Extract the (x, y) coordinate from the center of the cell holding the provided text.  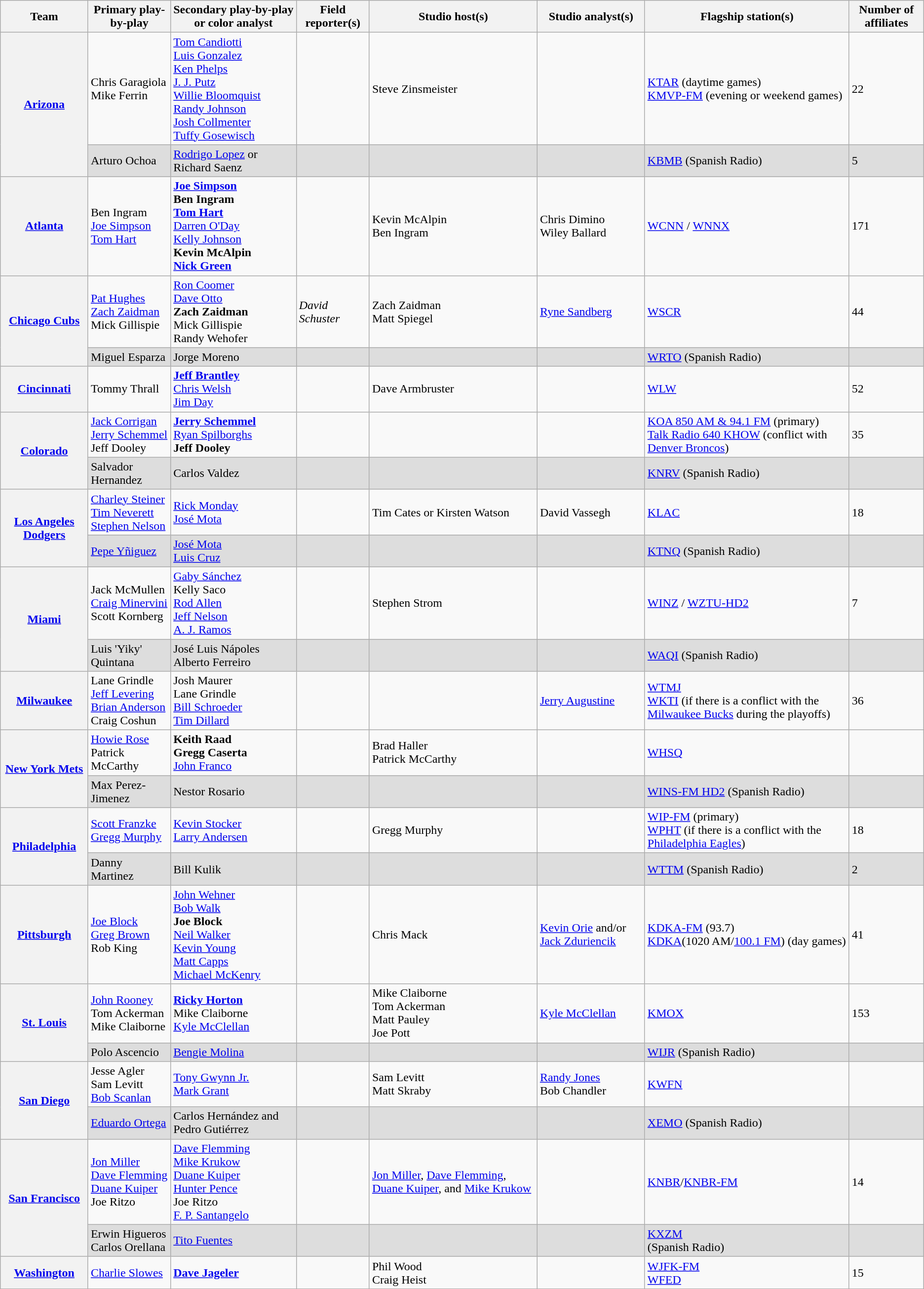
Dave Jageler (233, 1273)
Kevin Orie and/or Jack Zduriencik (591, 935)
KOA 850 AM & 94.1 FM (primary)Talk Radio 640 KHOW (conflict with Denver Broncos) (747, 434)
Kyle McClellan (591, 1013)
KWFN (747, 1084)
San Diego (44, 1100)
Jon Miller Dave Flemming Duane Kuiper Joe Ritzo (129, 1182)
Kevin Stocker Larry Andersen (233, 830)
15 (886, 1273)
KLAC (747, 512)
Charlie Slowes (129, 1273)
David Vassegh (591, 512)
St. Louis (44, 1023)
Danny Martinez (129, 869)
Polo Ascencio (129, 1052)
Scott Franzke Gregg Murphy (129, 830)
José Luis Nápoles Alberto Ferreiro (233, 655)
KXZM(Spanish Radio) (747, 1240)
New York Mets (44, 769)
Atlanta (44, 226)
WRTO (Spanish Radio) (747, 357)
Tito Fuentes (233, 1240)
WTTM (Spanish Radio) (747, 869)
XEMO (Spanish Radio) (747, 1123)
Jon Miller, Dave Flemming, Duane Kuiper, and Mike Krukow (453, 1182)
Studio host(s) (453, 17)
San Francisco (44, 1198)
David Schuster (333, 312)
KBMB (Spanish Radio) (747, 161)
Joe Block Greg Brown Rob King (129, 935)
Jack McMullen Craig Minervini Scott Kornberg (129, 603)
Sam Levitt Matt Skraby (453, 1084)
WIJR (Spanish Radio) (747, 1052)
35 (886, 434)
44 (886, 312)
Milwaukee (44, 701)
Number of affiliates (886, 17)
KDKA-FM (93.7)KDKA(1020 AM/100.1 FM) (day games) (747, 935)
Primary play-by-play (129, 17)
22 (886, 89)
Jesse Agler Sam Levitt Bob Scanlan (129, 1084)
Rodrigo Lopez or Richard Saenz (233, 161)
Washington (44, 1273)
Pepe Yñiguez (129, 551)
Nestor Rosario (233, 792)
Howie Rose Patrick McCarthy (129, 753)
153 (886, 1013)
Ben Ingram Joe Simpson Tom Hart (129, 226)
Stephen Strom (453, 603)
171 (886, 226)
Miami (44, 619)
WJFK-FMWFED (747, 1273)
Gaby Sánchez Kelly Saco Rod Allen Jeff Nelson A. J. Ramos (233, 603)
Flagship station(s) (747, 17)
John Wehner Bob Walk Joe Block Neil Walker Kevin Young Matt Capps Michael McKenry (233, 935)
Keith Raad Gregg Caserta John Franco (233, 753)
Miguel Esparza (129, 357)
Bill Kulik (233, 869)
Chris Garagiola Mike Ferrin (129, 89)
John Rooney Tom Ackerman Mike Claiborne (129, 1013)
Arizona (44, 105)
Chicago Cubs (44, 321)
Salvador Hernandez (129, 473)
KTAR (daytime games) KMVP-FM (evening or weekend games) (747, 89)
José Mota Luis Cruz (233, 551)
Erwin Higueros Carlos Orellana (129, 1240)
5 (886, 161)
Chris Dimino Wiley Ballard (591, 226)
Studio analyst(s) (591, 17)
Max Perez-Jimenez (129, 792)
14 (886, 1182)
Tim Cates or Kirsten Watson (453, 512)
Dave Armbruster (453, 389)
Ricky Horton Mike Claiborne Kyle McClellan (233, 1013)
Jerry Augustine (591, 701)
WAQI (Spanish Radio) (747, 655)
WINZ / WZTU-HD2 (747, 603)
WSCR (747, 312)
Gregg Murphy (453, 830)
Los Angeles Dodgers (44, 528)
Bengie Molina (233, 1052)
Kevin McAlpin Ben Ingram (453, 226)
Tony Gwynn Jr. Mark Grant (233, 1084)
WCNN / WNNX (747, 226)
Tommy Thrall (129, 389)
2 (886, 869)
Zach ZaidmanMatt Spiegel (453, 312)
Ron Coomer Dave Otto Zach Zaidman Mick Gillispie Randy Wehofer (233, 312)
Phil WoodCraig Heist (453, 1273)
Pittsburgh (44, 935)
7 (886, 603)
Colorado (44, 450)
Field reporter(s) (333, 17)
KTNQ (Spanish Radio) (747, 551)
Rick Monday José Mota (233, 512)
Jerry Schemmel Ryan Spilborghs Jeff Dooley (233, 434)
Luis 'Yiky' Quintana (129, 655)
Randy Jones Bob Chandler (591, 1084)
Carlos Valdez (233, 473)
WIP-FM (primary)WPHT (if there is a conflict with the Philadelphia Eagles) (747, 830)
Pat Hughes Zach Zaidman Mick Gillispie (129, 312)
Team (44, 17)
Charley Steiner Tim Neverett Stephen Nelson (129, 512)
Dave Flemming Mike Krukow Duane Kuiper Hunter Pence Joe Ritzo F. P. Santangelo (233, 1182)
Carlos Hernández and Pedro Gutiérrez (233, 1123)
WTMJWKTI (if there is a conflict with the Milwaukee Bucks during the playoffs) (747, 701)
52 (886, 389)
41 (886, 935)
Lane Grindle Jeff Levering Brian Anderson Craig Coshun (129, 701)
Philadelphia (44, 846)
KNRV (Spanish Radio) (747, 473)
KNBR/KNBR-FM (747, 1182)
Josh Maurer Lane Grindle Bill Schroeder Tim Dillard (233, 701)
Arturo Ochoa (129, 161)
Cincinnati (44, 389)
36 (886, 701)
Secondary play-by-play or color analyst (233, 17)
Jack Corrigan Jerry Schemmel Jeff Dooley (129, 434)
WINS-FM HD2 (Spanish Radio) (747, 792)
Steve Zinsmeister (453, 89)
Eduardo Ortega (129, 1123)
KMOX (747, 1013)
Jeff Brantley Chris Welsh Jim Day (233, 389)
Joe Simpson Ben Ingram Tom Hart Darren O'Day Kelly Johnson Kevin McAlpin Nick Green (233, 226)
Tom Candiotti Luis Gonzalez Ken Phelps J. J. Putz Willie Bloomquist Randy Johnson Josh Collmenter Tuffy Gosewisch (233, 89)
Brad Haller Patrick McCarthy (453, 753)
WLW (747, 389)
Jorge Moreno (233, 357)
Mike Claiborne Tom Ackerman Matt Pauley Joe Pott (453, 1013)
Chris Mack (453, 935)
WHSQ (747, 753)
Ryne Sandberg (591, 312)
